Determine the (X, Y) coordinate at the center of the cell enclosing the given text.  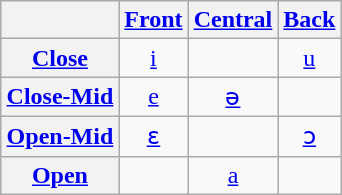
Open-Mid (60, 136)
ɛ (154, 136)
Back (310, 20)
i (154, 58)
ə (233, 97)
Front (154, 20)
Open (60, 175)
ɔ (310, 136)
Close (60, 58)
Central (233, 20)
Close-Mid (60, 97)
a (233, 175)
e (154, 97)
u (310, 58)
